Identify which cell holds the provided text, then report its (x, y) central coordinate. 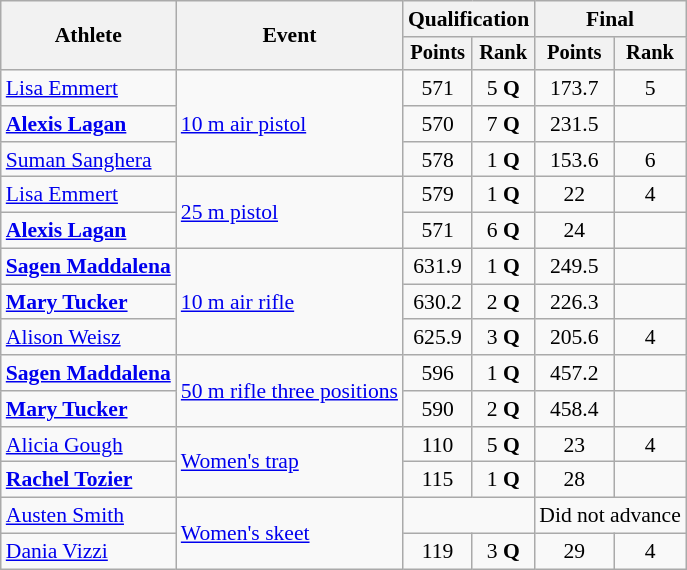
578 (438, 160)
119 (438, 552)
625.9 (438, 338)
7 Q (503, 124)
570 (438, 124)
631.9 (438, 267)
Austen Smith (88, 516)
226.3 (574, 302)
590 (438, 409)
10 m air rifle (290, 302)
173.7 (574, 88)
Dania Vizzi (88, 552)
23 (574, 445)
24 (574, 231)
22 (574, 195)
153.6 (574, 160)
Suman Sanghera (88, 160)
249.5 (574, 267)
25 m pistol (290, 212)
205.6 (574, 338)
Qualification (468, 19)
Women's skeet (290, 534)
579 (438, 195)
Event (290, 36)
Alison Weisz (88, 338)
6 (650, 160)
231.5 (574, 124)
Athlete (88, 36)
630.2 (438, 302)
457.2 (574, 373)
Did not advance (610, 516)
Final (610, 19)
6 Q (503, 231)
596 (438, 373)
110 (438, 445)
50 m rifle three positions (290, 390)
29 (574, 552)
5 (650, 88)
Alicia Gough (88, 445)
28 (574, 480)
115 (438, 480)
Rachel Tozier (88, 480)
Women's trap (290, 462)
10 m air pistol (290, 124)
458.4 (574, 409)
